Return the (X, Y) coordinate for the center point of the cell that contains the specified text.  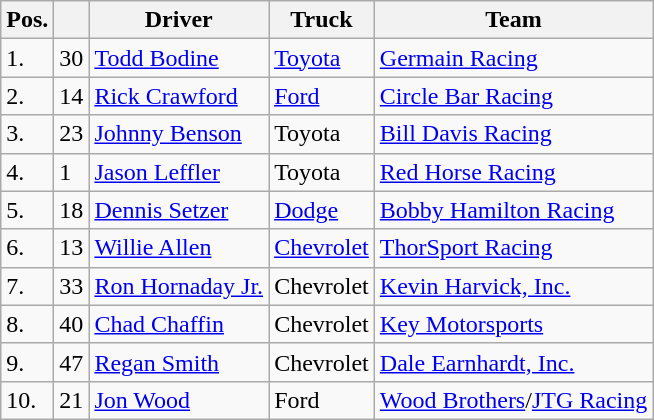
Dodge (322, 210)
Kevin Harvick, Inc. (513, 286)
Circle Bar Racing (513, 96)
4. (28, 172)
Red Horse Racing (513, 172)
Pos. (28, 20)
10. (28, 400)
6. (28, 248)
1 (72, 172)
Key Motorsports (513, 324)
Ron Hornaday Jr. (179, 286)
21 (72, 400)
Team (513, 20)
Johnny Benson (179, 134)
47 (72, 362)
ThorSport Racing (513, 248)
23 (72, 134)
33 (72, 286)
14 (72, 96)
Dale Earnhardt, Inc. (513, 362)
Regan Smith (179, 362)
18 (72, 210)
Bobby Hamilton Racing (513, 210)
Truck (322, 20)
Dennis Setzer (179, 210)
Jason Leffler (179, 172)
8. (28, 324)
Bill Davis Racing (513, 134)
2. (28, 96)
5. (28, 210)
30 (72, 58)
Jon Wood (179, 400)
13 (72, 248)
40 (72, 324)
3. (28, 134)
Driver (179, 20)
Todd Bodine (179, 58)
Rick Crawford (179, 96)
7. (28, 286)
Germain Racing (513, 58)
1. (28, 58)
Wood Brothers/JTG Racing (513, 400)
Chad Chaffin (179, 324)
9. (28, 362)
Willie Allen (179, 248)
